Return the (x, y) coordinate for the center point of the cell that contains the specified text.  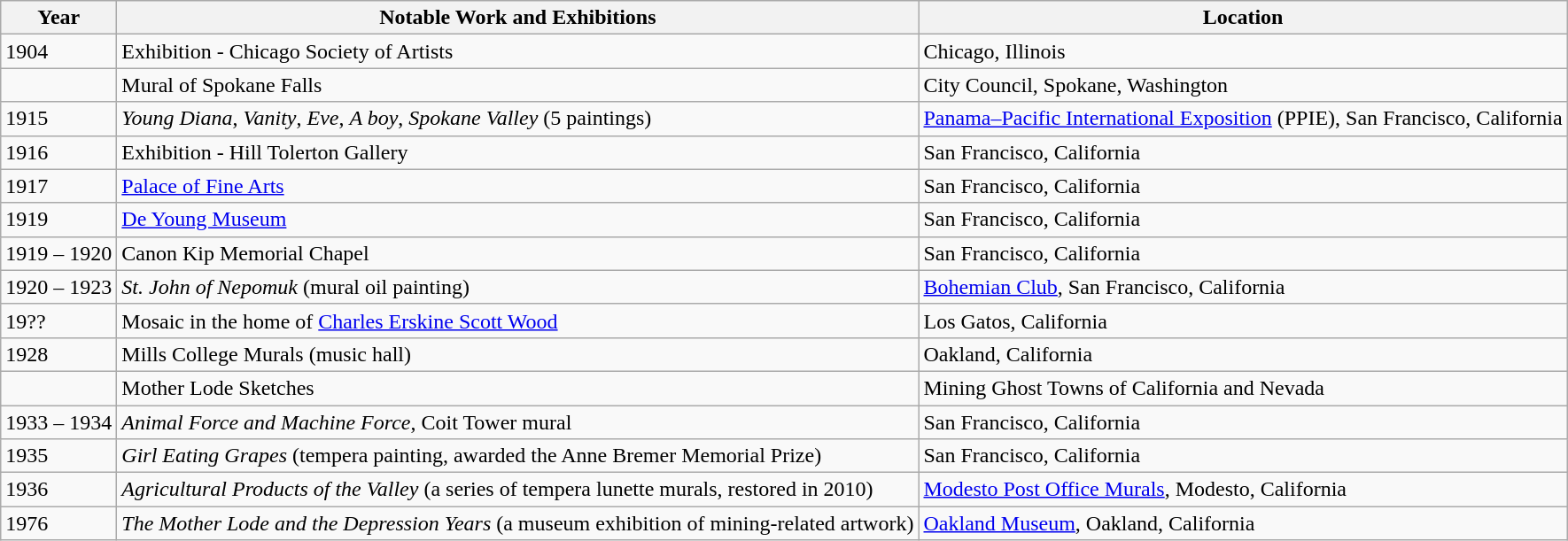
1936 (58, 490)
Bohemian Club, San Francisco, California (1243, 287)
Mills College Murals (music hall) (517, 354)
St. John of Nepomuk (mural oil painting) (517, 287)
1916 (58, 152)
1915 (58, 119)
Mother Lode Sketches (517, 388)
1904 (58, 51)
Los Gatos, California (1243, 321)
Oakland Museum, Oakland, California (1243, 523)
Oakland, California (1243, 354)
Chicago, Illinois (1243, 51)
1920 – 1923 (58, 287)
1928 (58, 354)
Exhibition - Hill Tolerton Gallery (517, 152)
Modesto Post Office Murals, Modesto, California (1243, 490)
Animal Force and Machine Force, Coit Tower mural (517, 422)
1917 (58, 186)
Mosaic in the home of Charles Erskine Scott Wood (517, 321)
Palace of Fine Arts (517, 186)
1935 (58, 456)
The Mother Lode and the Depression Years (a museum exhibition of mining-related artwork) (517, 523)
Young Diana, Vanity, Eve, A boy, Spokane Valley (5 paintings) (517, 119)
Agricultural Products of the Valley (a series of tempera lunette murals, restored in 2010) (517, 490)
1933 – 1934 (58, 422)
Canon Kip Memorial Chapel (517, 253)
Mural of Spokane Falls (517, 85)
Exhibition - Chicago Society of Artists (517, 51)
19?? (58, 321)
1976 (58, 523)
Panama–Pacific International Exposition (PPIE), San Francisco, California (1243, 119)
City Council, Spokane, Washington (1243, 85)
Notable Work and Exhibitions (517, 18)
De Young Museum (517, 220)
1919 – 1920 (58, 253)
Location (1243, 18)
Mining Ghost Towns of California and Nevada (1243, 388)
Year (58, 18)
Girl Eating Grapes (tempera painting, awarded the Anne Bremer Memorial Prize) (517, 456)
1919 (58, 220)
